Extract the [x, y] coordinate from the center of the cell holding the provided text.  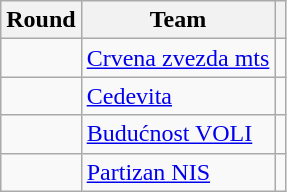
Team [178, 20]
Crvena zvezda mts [178, 58]
Partizan NIS [178, 172]
Round [41, 20]
Budućnost VOLI [178, 134]
Cedevita [178, 96]
